Return (X, Y) of the center of cell containing provided text 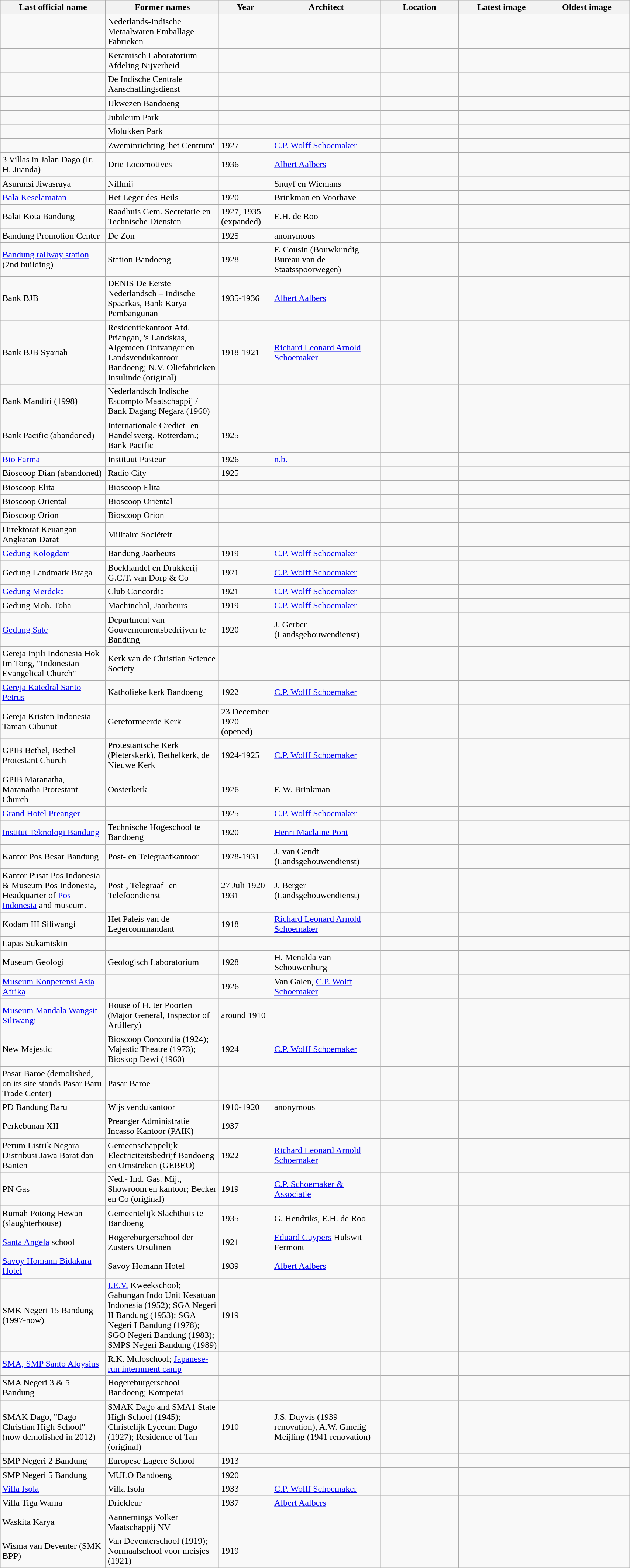
New Majestic (53, 1049)
Gereformeerde Kerk (162, 721)
Technische Hogeschool te Bandoeng (162, 832)
GPIB Bethel, Bethel Protestant Church (53, 755)
1927 (245, 145)
De Zon (162, 236)
3 Villas in Jalan Dago (Ir. H. Juanda) (53, 165)
Eduard Cuypers Hulswit-Fermont (326, 1242)
Post-, Telegraaf- en Telefoondienst (162, 890)
SMA, SMP Santo Aloysius (53, 1364)
Gedung Kologdam (53, 553)
F. W. Brinkman (326, 789)
Protestantsche Kerk (Pieterskerk), Bethelkerk, de Nieuwe Kerk (162, 755)
1935-1936 (245, 299)
Snuyf en Wiemans (326, 183)
1918-1921 (245, 353)
SMK Negeri 15 Bandung (1997-now) (53, 1315)
Brinkman en Voorhave (326, 197)
23 December 1920 (opened) (245, 721)
Bioscoop Dian (abandoned) (53, 473)
Machinehal, Jaarbeurs (162, 605)
GPIB Maranatha, Maranatha Protestant Church (53, 789)
PN Gas (53, 1189)
Museum Geologi (53, 962)
Perkebunan XII (53, 1126)
Bank Pacific (abandoned) (53, 435)
Het Leger des Heils (162, 197)
Kerk van de Christian Science Society (162, 664)
Gedung Sate (53, 629)
Bank BJB Syariah (53, 353)
Department van Gouvernementsbedrijven te Bandung (162, 629)
Villa Tiga Warna (53, 1503)
Gedung Merdeka (53, 591)
R.K. Muloschool; Japanese-run internment camp (162, 1364)
Bandung Promotion Center (53, 236)
1933 (245, 1489)
Club Concordia (162, 591)
Direktorat Keuangan Angkatan Darat (53, 534)
1935 (245, 1218)
Jubileum Park (162, 117)
Instituut Pasteur (162, 459)
House of H. ter Poorten (Major General, Inspector of Artillery) (162, 1015)
Waskita Karya (53, 1522)
1924 (245, 1049)
1924-1925 (245, 755)
Nederlandsch Indische Escompto Maatschappij / Bank Dagang Negara (1960) (162, 401)
Geologisch Laboratorium (162, 962)
Bioscoop Oriëntal (162, 501)
1936 (245, 165)
Bank Mandiri (1998) (53, 401)
Keramisch Laboratorium Afdeling Nijverheid (162, 60)
Year (245, 7)
Bala Keselamatan (53, 197)
Het Paleis van de Legercommandant (162, 924)
Kantor Pusat Pos Indonesia & Museum Pos Indonesia, Headquarter of Pos Indonesia and museum. (53, 890)
n.b. (326, 459)
Boekhandel en Drukkerij G.C.T. van Dorp & Co (162, 572)
Grand Hotel Preanger (53, 813)
Van Deventerschool (1919); Normaalschool voor meisjes (1921) (162, 1551)
SMAK Dago, "Dago Christian High School" (now demolished in 2012) (53, 1427)
J. Gerber (Landsgebouwendienst) (326, 629)
SMA Negeri 3 & 5 Bandung (53, 1388)
1927, 1935 (expanded) (245, 216)
Latest image (501, 7)
J. Berger (Landsgebouwendienst) (326, 890)
around 1910 (245, 1015)
MULO Bandoeng (162, 1475)
Museum Konperensi Asia Afrika (53, 986)
Architect (326, 7)
Gereja Katedral Santo Petrus (53, 693)
Driekleur (162, 1503)
IJkwezen Bandoeng (162, 103)
Gereja Injili Indonesia Hok Im Tong, "Indonesian Evangelical Church" (53, 664)
1910-1920 (245, 1107)
Bank BJB (53, 299)
H. Menalda van Schouwenburg (326, 962)
DENIS De Eerste Nederlandsch – Indische Spaarkas, Bank Karya Pembangunan (162, 299)
Asuransi Jiwasraya (53, 183)
Perum Listrik Negara - Distribusi Jawa Barat dan Banten (53, 1155)
Lapas Sukamiskin (53, 943)
Nillmij (162, 183)
1910 (245, 1427)
Post- en Telegraafkantoor (162, 856)
Oosterkerk (162, 789)
Pasar Baroe (demolished, on its site stands Pasar Baru Trade Center) (53, 1083)
Wisma van Deventer (SMK BPP) (53, 1551)
Europese Lagere School (162, 1461)
J.S. Duyvis (1939 renovation), A.W. Gmelig Meijling (1941 renovation) (326, 1427)
Drie Locomotives (162, 165)
E.H. de Roo (326, 216)
Bio Farma (53, 459)
Radio City (162, 473)
Hogereburgerschool Bandoeng; Kompetai (162, 1388)
Kodam III Siliwangi (53, 924)
Location (419, 7)
Pasar Baroe (162, 1083)
De Indische Centrale Aanschaffingsdienst (162, 84)
F. Cousin (Bouwkundig Bureau van de Staatsspoorwegen) (326, 260)
Station Bandoeng (162, 260)
1928-1931 (245, 856)
27 Juli 1920-1931 (245, 890)
SMAK Dago and SMA1 State High School (1945); Christelijk Lyceum Dago (1927); Residence of Tan (original) (162, 1427)
Santa Angela school (53, 1242)
Bandung Jaarbeurs (162, 553)
Wijs vendukantoor (162, 1107)
SMP Negeri 2 Bandung (53, 1461)
SMP Negeri 5 Bandung (53, 1475)
Bioscoop Concordia (1924); Majestic Theatre (1973); Bioskop Dewi (1960) (162, 1049)
Gemeenschappelijk Electriciteitsbedrijf Bandoeng en Omstreken (GEBEO) (162, 1155)
Militaire Sociëteit (162, 534)
Oldest image (587, 7)
Gereja Kristen Indonesia Taman Cibunut (53, 721)
Bandung railway station (2nd building) (53, 260)
1939 (245, 1266)
Kantor Pos Besar Bandung (53, 856)
Molukken Park (162, 131)
Katholieke kerk Bandoeng (162, 693)
Rumah Potong Hewan (slaughterhouse) (53, 1218)
G. Hendriks, E.H. de Roo (326, 1218)
Nederlands-Indische Metaalwaren Emballage Fabrieken (162, 31)
Savoy Homann Bidakara Hotel (53, 1266)
Zweminrichting 'het Centrum' (162, 145)
PD Bandung Baru (53, 1107)
Former names (162, 7)
Balai Kota Bandung (53, 216)
Van Galen, C.P. Wolff Schoemaker (326, 986)
Hogereburgerschool der Zusters Ursulinen (162, 1242)
Internationale Crediet- en Handelsverg. Rotterdam.; Bank Pacific (162, 435)
Gemeentelijk Slachthuis te Bandoeng (162, 1218)
Residentiekantoor Afd. Priangan, 's Landskas, Algemeen Ontvanger en Landsvendukantoor Bandoeng; N.V. Oliefabrieken Insulinde (original) (162, 353)
Gedung Moh. Toha (53, 605)
Bioscoop Oriental (53, 501)
Savoy Homann Hotel (162, 1266)
Gedung Landmark Braga (53, 572)
C.P. Schoemaker & Associatie (326, 1189)
Ned.- Ind. Gas. Mij., Showroom en kantoor; Becker en Co (original) (162, 1189)
Aannemings Volker Maatschappij NV (162, 1522)
Last official name (53, 7)
Institut Teknologi Bandung (53, 832)
1918 (245, 924)
Museum Mandala Wangsit Siliwangi (53, 1015)
Raadhuis Gem. Secretarie en Technische Diensten (162, 216)
1913 (245, 1461)
Preanger Administratie Incasso Kantoor (PAIK) (162, 1126)
J. van Gendt (Landsgebouwendienst) (326, 856)
Henri Maclaine Pont (326, 832)
